Return (X, Y) of the center of cell containing provided text 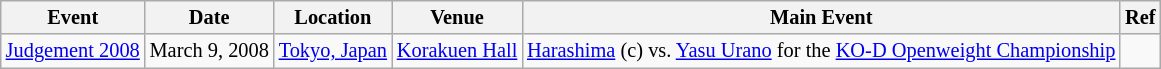
Location (333, 17)
Main Event (821, 17)
Judgement 2008 (73, 51)
Venue (457, 17)
March 9, 2008 (210, 51)
Tokyo, Japan (333, 51)
Harashima (c) vs. Yasu Urano for the KO-D Openweight Championship (821, 51)
Date (210, 17)
Korakuen Hall (457, 51)
Ref (1140, 17)
Event (73, 17)
